From the cell containing the given text, extract its center point as (x, y) coordinate. 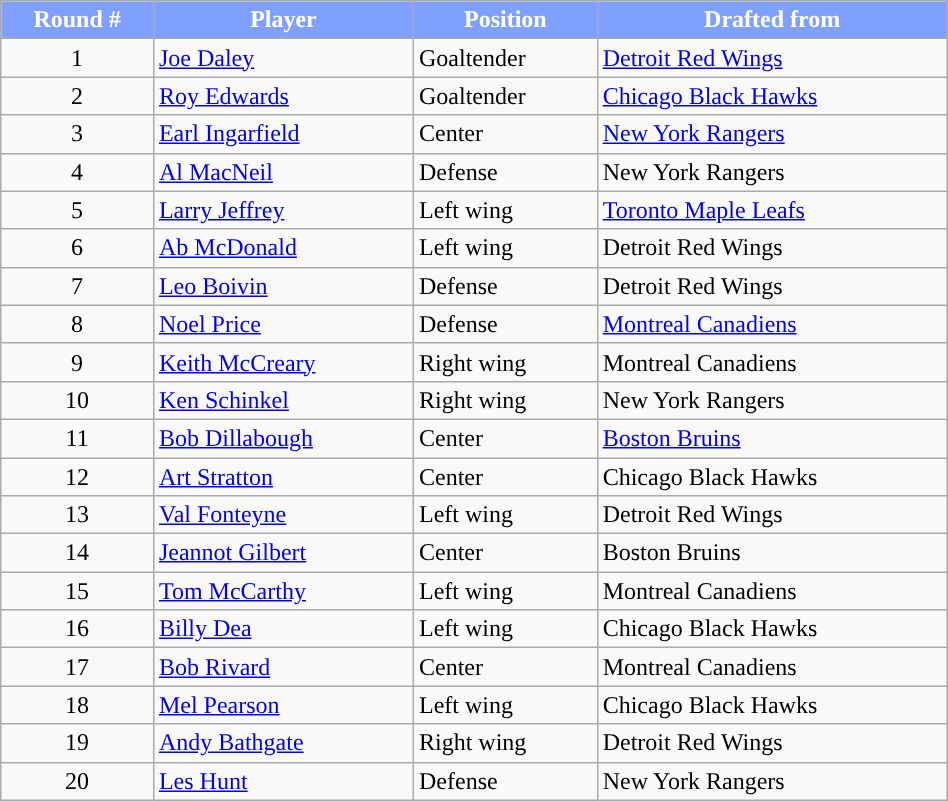
Keith McCreary (283, 362)
4 (78, 172)
Mel Pearson (283, 705)
1 (78, 58)
Joe Daley (283, 58)
8 (78, 324)
2 (78, 96)
Tom McCarthy (283, 591)
7 (78, 286)
Toronto Maple Leafs (772, 210)
10 (78, 400)
Al MacNeil (283, 172)
Earl Ingarfield (283, 134)
16 (78, 629)
18 (78, 705)
11 (78, 438)
13 (78, 515)
Bob Dillabough (283, 438)
Drafted from (772, 20)
3 (78, 134)
Noel Price (283, 324)
Leo Boivin (283, 286)
20 (78, 781)
Player (283, 20)
Ken Schinkel (283, 400)
6 (78, 248)
Position (505, 20)
Val Fonteyne (283, 515)
Les Hunt (283, 781)
Round # (78, 20)
19 (78, 743)
Larry Jeffrey (283, 210)
Roy Edwards (283, 96)
15 (78, 591)
Billy Dea (283, 629)
14 (78, 553)
9 (78, 362)
17 (78, 667)
Jeannot Gilbert (283, 553)
Ab McDonald (283, 248)
Andy Bathgate (283, 743)
5 (78, 210)
Art Stratton (283, 477)
Bob Rivard (283, 667)
12 (78, 477)
